Provide the [X, Y] coordinate of the cell's center where the given text is located.  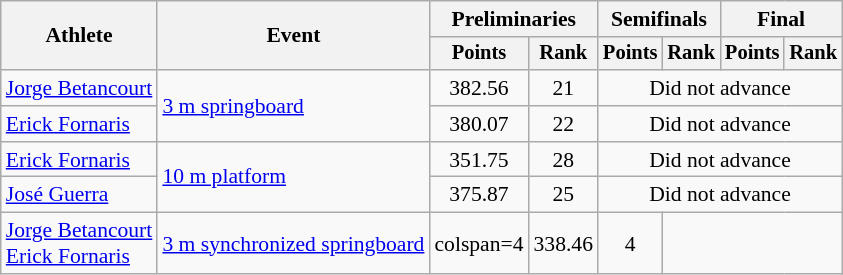
3 m synchronized springboard [293, 244]
4 [630, 244]
Jorge Betancourt [80, 88]
375.87 [478, 195]
10 m platform [293, 178]
351.75 [478, 160]
22 [564, 124]
21 [564, 88]
28 [564, 160]
380.07 [478, 124]
3 m springboard [293, 106]
Final [781, 19]
Semifinals [659, 19]
Preliminaries [514, 19]
25 [564, 195]
338.46 [564, 244]
José Guerra [80, 195]
colspan=4 [478, 244]
Athlete [80, 36]
Event [293, 36]
Jorge BetancourtErick Fornaris [80, 244]
382.56 [478, 88]
